Output the (x, y) coordinate of the center of the cell containing the given text.  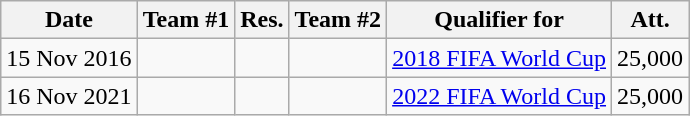
Res. (262, 20)
Team #2 (338, 20)
2022 FIFA World Cup (500, 96)
Qualifier for (500, 20)
2018 FIFA World Cup (500, 58)
15 Nov 2016 (69, 58)
16 Nov 2021 (69, 96)
Att. (650, 20)
Team #1 (186, 20)
Date (69, 20)
